Find where the given text appears and provide that cell's center as (X, Y) coordinate. 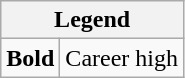
Legend (92, 20)
Career high (122, 58)
Bold (30, 58)
